Pinpoint the cell where the given text exists, returning its [x, y] midpoint coordinate. 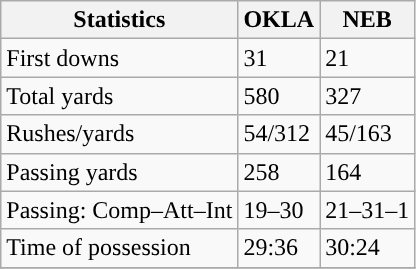
30:24 [368, 248]
31 [279, 58]
29:36 [279, 248]
NEB [368, 20]
21 [368, 58]
327 [368, 96]
OKLA [279, 20]
Time of possession [120, 248]
45/163 [368, 134]
Rushes/yards [120, 134]
Statistics [120, 20]
258 [279, 172]
54/312 [279, 134]
Total yards [120, 96]
19–30 [279, 210]
164 [368, 172]
First downs [120, 58]
580 [279, 96]
Passing yards [120, 172]
21–31–1 [368, 210]
Passing: Comp–Att–Int [120, 210]
